Locate the cell with the specified text and output its [X, Y] center coordinate. 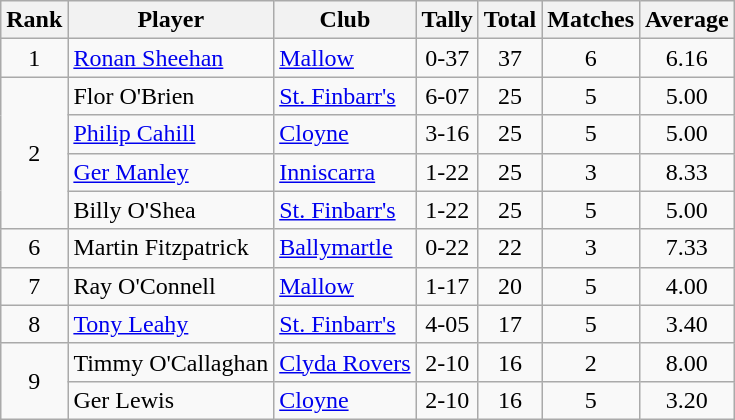
8.33 [688, 172]
Ray O'Connell [171, 286]
Player [171, 20]
Ger Manley [171, 172]
Ronan Sheehan [171, 58]
8.00 [688, 362]
Average [688, 20]
7 [34, 286]
7.33 [688, 248]
4-05 [447, 324]
17 [510, 324]
20 [510, 286]
6-07 [447, 96]
Ger Lewis [171, 400]
Matches [591, 20]
9 [34, 381]
Tony Leahy [171, 324]
3.40 [688, 324]
0-37 [447, 58]
8 [34, 324]
Ballymartle [345, 248]
37 [510, 58]
3-16 [447, 134]
Martin Fitzpatrick [171, 248]
Billy O'Shea [171, 210]
1-17 [447, 286]
Club [345, 20]
Total [510, 20]
Inniscarra [345, 172]
Philip Cahill [171, 134]
4.00 [688, 286]
Flor O'Brien [171, 96]
Rank [34, 20]
3.20 [688, 400]
22 [510, 248]
0-22 [447, 248]
1 [34, 58]
Clyda Rovers [345, 362]
6.16 [688, 58]
Timmy O'Callaghan [171, 362]
Tally [447, 20]
